Extract the (X, Y) coordinate from the center of the cell holding the provided text.  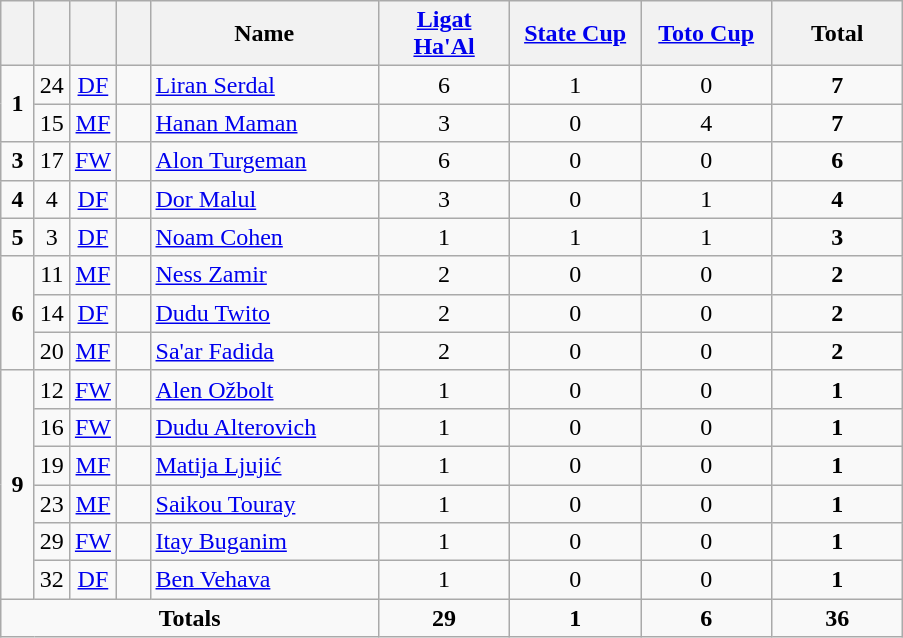
Dudu Alterovich (264, 427)
Liran Serdal (264, 85)
14 (52, 313)
State Cup (576, 34)
Alon Turgeman (264, 161)
Ness Zamir (264, 275)
9 (18, 484)
15 (52, 123)
17 (52, 161)
Dor Malul (264, 199)
11 (52, 275)
Noam Cohen (264, 237)
Name (264, 34)
Hanan Maman (264, 123)
Sa'ar Fadida (264, 351)
24 (52, 85)
20 (52, 351)
5 (18, 237)
12 (52, 389)
32 (52, 580)
Toto Cup (706, 34)
Matija Ljujić (264, 465)
Saikou Touray (264, 503)
23 (52, 503)
Ben Vehava (264, 580)
Total (838, 34)
16 (52, 427)
Dudu Twito (264, 313)
Itay Buganim (264, 542)
Alen Ožbolt (264, 389)
Ligat Ha'Al (444, 34)
Totals (190, 618)
36 (838, 618)
19 (52, 465)
